Return the [x, y] coordinate for the center point of the cell that contains the specified text.  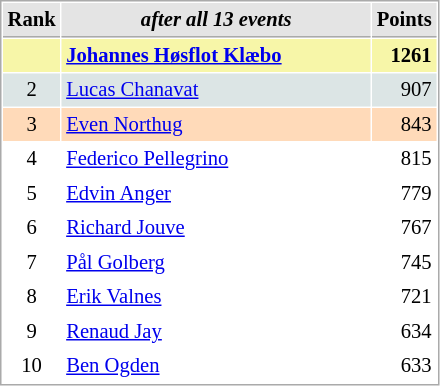
7 [32, 262]
843 [404, 124]
6 [32, 228]
779 [404, 194]
Points [404, 20]
907 [404, 90]
633 [404, 366]
8 [32, 296]
634 [404, 332]
Lucas Chanavat [216, 90]
721 [404, 296]
745 [404, 262]
Ben Ogden [216, 366]
Richard Jouve [216, 228]
Even Northug [216, 124]
Pål Golberg [216, 262]
4 [32, 158]
Renaud Jay [216, 332]
815 [404, 158]
3 [32, 124]
1261 [404, 56]
Rank [32, 20]
Erik Valnes [216, 296]
5 [32, 194]
767 [404, 228]
Edvin Anger [216, 194]
after all 13 events [216, 20]
2 [32, 90]
10 [32, 366]
9 [32, 332]
Federico Pellegrino [216, 158]
Johannes Høsflot Klæbo [216, 56]
